Identify which cell holds the provided text, then report its (X, Y) central coordinate. 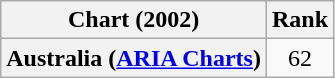
Australia (ARIA Charts) (134, 58)
62 (300, 58)
Chart (2002) (134, 20)
Rank (300, 20)
